Detect which cell encompasses the target text, then output its [X, Y] center coordinate. 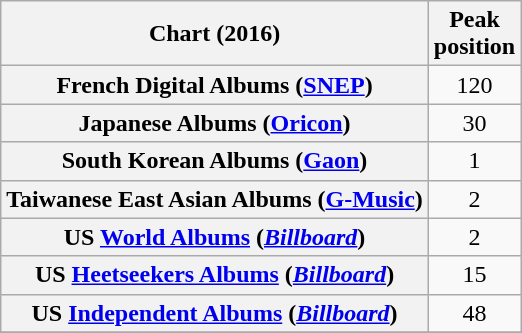
15 [474, 275]
Taiwanese East Asian Albums (G-Music) [215, 199]
US Heetseekers Albums (Billboard) [215, 275]
Chart (2016) [215, 34]
Japanese Albums (Oricon) [215, 123]
1 [474, 161]
French Digital Albums (SNEP) [215, 85]
48 [474, 313]
120 [474, 85]
South Korean Albums (Gaon) [215, 161]
Peakposition [474, 34]
30 [474, 123]
US Independent Albums (Billboard) [215, 313]
US World Albums (Billboard) [215, 237]
